For the text-containing cell, return its midpoint in (x, y) coordinate format. 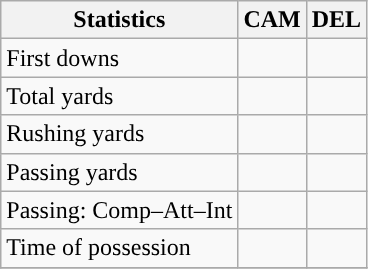
Passing: Comp–Att–Int (120, 210)
Passing yards (120, 172)
Total yards (120, 96)
Rushing yards (120, 134)
First downs (120, 58)
DEL (336, 20)
Time of possession (120, 248)
CAM (272, 20)
Statistics (120, 20)
